Return the (X, Y) coordinate for the center point of the cell that contains the specified text.  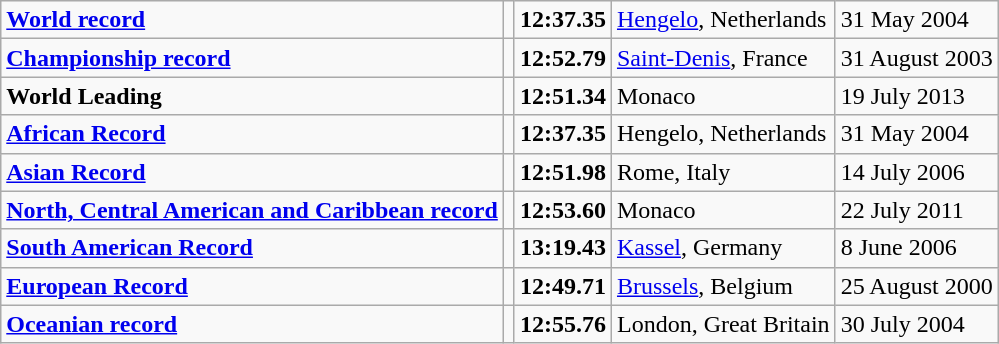
12:53.60 (562, 210)
Brussels, Belgium (723, 286)
European Record (252, 286)
Asian Record (252, 172)
25 August 2000 (916, 286)
North, Central American and Caribbean record (252, 210)
Saint-Denis, France (723, 58)
Rome, Italy (723, 172)
13:19.43 (562, 248)
12:51.98 (562, 172)
Championship record (252, 58)
World Leading (252, 96)
World record (252, 20)
12:49.71 (562, 286)
London, Great Britain (723, 324)
Kassel, Germany (723, 248)
12:55.76 (562, 324)
South American Record (252, 248)
12:52.79 (562, 58)
Oceanian record (252, 324)
22 July 2011 (916, 210)
14 July 2006 (916, 172)
12:51.34 (562, 96)
8 June 2006 (916, 248)
31 August 2003 (916, 58)
African Record (252, 134)
30 July 2004 (916, 324)
19 July 2013 (916, 96)
